Capture the cell that displays the provided text and extract its (X, Y) central coordinate. 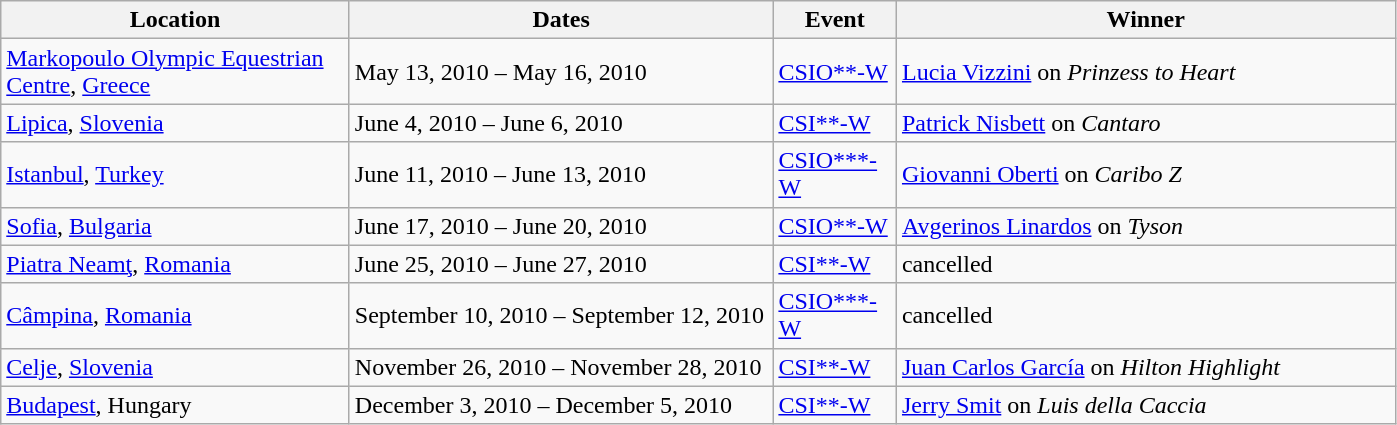
Event (835, 20)
June 11, 2010 – June 13, 2010 (561, 174)
September 10, 2010 – September 12, 2010 (561, 316)
Avgerinos Linardos on Tyson (1146, 226)
Juan Carlos García on Hilton Highlight (1146, 367)
Istanbul, Turkey (176, 174)
Location (176, 20)
Câmpina, Romania (176, 316)
June 17, 2010 – June 20, 2010 (561, 226)
May 13, 2010 – May 16, 2010 (561, 72)
Winner (1146, 20)
Budapest, Hungary (176, 405)
June 25, 2010 – June 27, 2010 (561, 264)
Piatra Neamţ, Romania (176, 264)
Giovanni Oberti on Caribo Z (1146, 174)
Lucia Vizzini on Prinzess to Heart (1146, 72)
Lipica, Slovenia (176, 123)
Celje, Slovenia (176, 367)
Sofia, Bulgaria (176, 226)
November 26, 2010 – November 28, 2010 (561, 367)
Jerry Smit on Luis della Caccia (1146, 405)
Patrick Nisbett on Cantaro (1146, 123)
Markopoulo Olympic Equestrian Centre, Greece (176, 72)
December 3, 2010 – December 5, 2010 (561, 405)
Dates (561, 20)
June 4, 2010 – June 6, 2010 (561, 123)
